Locate the cell with the specified text and output its (x, y) center coordinate. 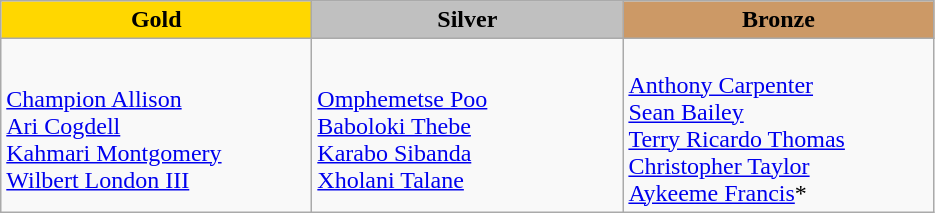
Bronze (778, 20)
Champion AllisonAri CogdellKahmari MontgomeryWilbert London III (156, 126)
Silver (468, 20)
Anthony CarpenterSean BaileyTerry Ricardo ThomasChristopher TaylorAykeeme Francis* (778, 126)
Omphemetse PooBaboloki ThebeKarabo SibandaXholani Talane (468, 126)
Gold (156, 20)
